Pinpoint the cell where the given text exists, returning its (X, Y) midpoint coordinate. 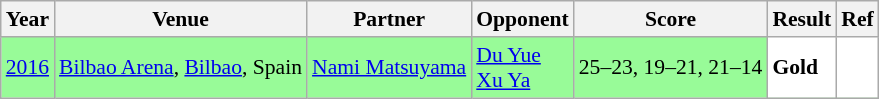
Venue (180, 19)
Nami Matsuyama (389, 68)
25–23, 19–21, 21–14 (671, 68)
Opponent (522, 19)
Du Yue Xu Ya (522, 68)
Partner (389, 19)
Result (802, 19)
Ref (857, 19)
Year (28, 19)
2016 (28, 68)
Bilbao Arena, Bilbao, Spain (180, 68)
Gold (802, 68)
Score (671, 19)
